Find where the given text appears and provide that cell's center as (X, Y) coordinate. 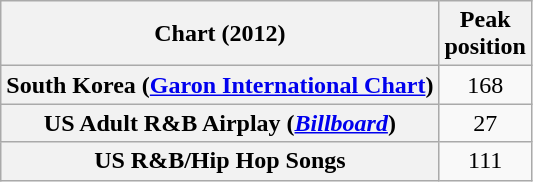
US Adult R&B Airplay (Billboard) (220, 123)
27 (485, 123)
Chart (2012) (220, 34)
168 (485, 85)
111 (485, 161)
Peakposition (485, 34)
US R&B/Hip Hop Songs (220, 161)
South Korea (Garon International Chart) (220, 85)
